Detect which cell encompasses the target text, then output its (X, Y) center coordinate. 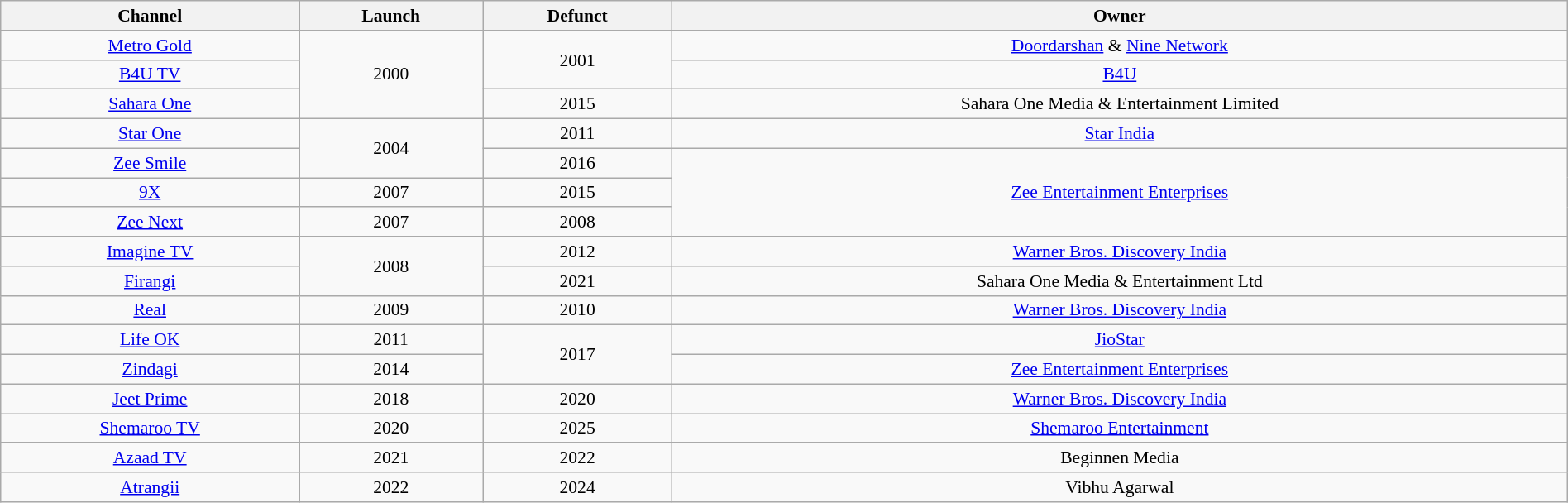
9X (151, 193)
Firangi (151, 281)
2000 (391, 74)
Beginnen Media (1120, 458)
2012 (577, 251)
Zee Next (151, 223)
Owner (1120, 16)
2014 (391, 370)
Real (151, 310)
2018 (391, 399)
Doordarshan & Nine Network (1120, 46)
2024 (577, 487)
Vibhu Agarwal (1120, 487)
Sahara One Media & Entertainment Limited (1120, 104)
Life OK (151, 340)
2009 (391, 310)
2017 (577, 354)
Azaad TV (151, 458)
2010 (577, 310)
Star India (1120, 134)
Jeet Prime (151, 399)
B4U TV (151, 74)
2016 (577, 163)
B4U (1120, 74)
JioStar (1120, 340)
Sahara One (151, 104)
2025 (577, 429)
2001 (577, 60)
Sahara One Media & Entertainment Ltd (1120, 281)
Channel (151, 16)
Launch (391, 16)
Zee Smile (151, 163)
Imagine TV (151, 251)
Star One (151, 134)
Shemaroo Entertainment (1120, 429)
2004 (391, 149)
Shemaroo TV (151, 429)
Defunct (577, 16)
Atrangii (151, 487)
Metro Gold (151, 46)
Zindagi (151, 370)
